Determine the [x, y] coordinate at the center of the cell enclosing the given text.  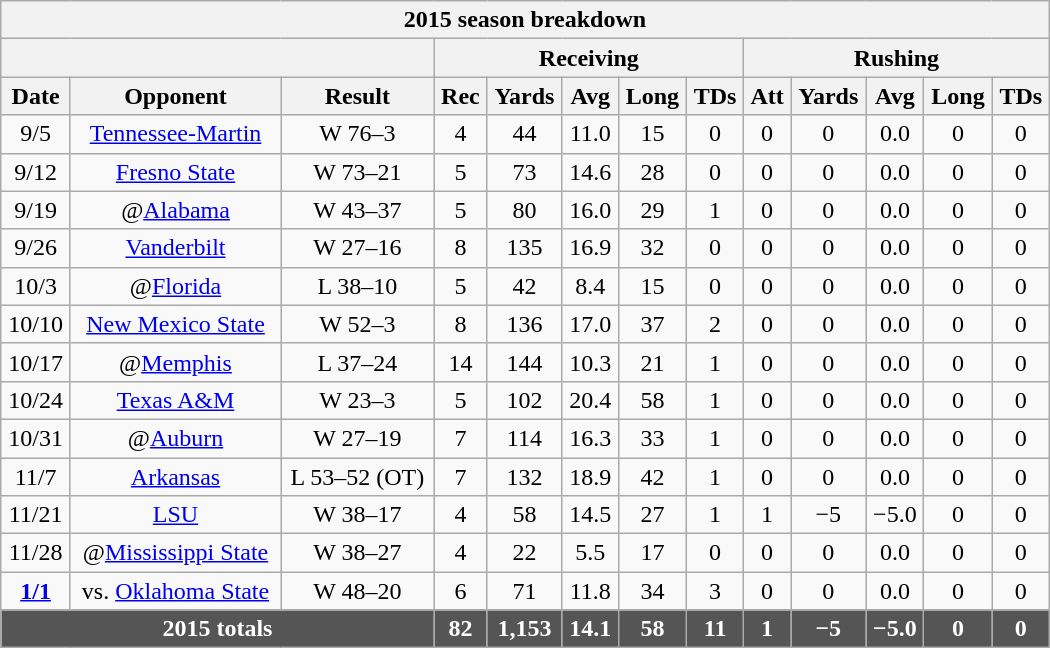
17 [652, 553]
W 27–16 [358, 248]
Vanderbilt [175, 248]
2015 totals [218, 629]
9/5 [36, 134]
21 [652, 362]
3 [716, 591]
20.4 [590, 400]
17.0 [590, 324]
37 [652, 324]
W 38–17 [358, 515]
10/24 [36, 400]
W 73–21 [358, 172]
Rec [460, 96]
W 52–3 [358, 324]
New Mexico State [175, 324]
@Mississippi State [175, 553]
29 [652, 210]
34 [652, 591]
Receiving [588, 58]
16.9 [590, 248]
W 27–19 [358, 438]
Opponent [175, 96]
5.5 [590, 553]
11.8 [590, 591]
@Memphis [175, 362]
L 53–52 (OT) [358, 477]
102 [524, 400]
8.4 [590, 286]
80 [524, 210]
144 [524, 362]
11 [716, 629]
2 [716, 324]
Arkansas [175, 477]
6 [460, 591]
135 [524, 248]
@Alabama [175, 210]
Att [768, 96]
10.3 [590, 362]
14.6 [590, 172]
Texas A&M [175, 400]
71 [524, 591]
132 [524, 477]
44 [524, 134]
9/26 [36, 248]
Result [358, 96]
73 [524, 172]
28 [652, 172]
W 38–27 [358, 553]
1,153 [524, 629]
W 48–20 [358, 591]
11/7 [36, 477]
9/12 [36, 172]
11/21 [36, 515]
10/10 [36, 324]
9/19 [36, 210]
33 [652, 438]
L 38–10 [358, 286]
W 23–3 [358, 400]
Rushing [897, 58]
32 [652, 248]
Fresno State [175, 172]
W 76–3 [358, 134]
16.0 [590, 210]
@Florida [175, 286]
W 43–37 [358, 210]
82 [460, 629]
14 [460, 362]
11.0 [590, 134]
@Auburn [175, 438]
16.3 [590, 438]
11/28 [36, 553]
vs. Oklahoma State [175, 591]
Date [36, 96]
18.9 [590, 477]
22 [524, 553]
136 [524, 324]
Tennessee-Martin [175, 134]
10/3 [36, 286]
14.1 [590, 629]
114 [524, 438]
2015 season breakdown [525, 20]
L 37–24 [358, 362]
14.5 [590, 515]
10/31 [36, 438]
27 [652, 515]
LSU [175, 515]
10/17 [36, 362]
1/1 [36, 591]
